Extract the (X, Y) coordinate from the center of the cell holding the provided text.  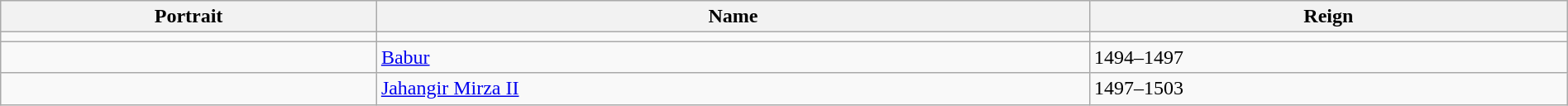
Reign (1328, 17)
Jahangir Mirza II (733, 89)
Babur (733, 57)
1497–1503 (1328, 89)
1494–1497 (1328, 57)
Portrait (189, 17)
Name (733, 17)
